Extract the (X, Y) coordinate from the center of the cell holding the provided text.  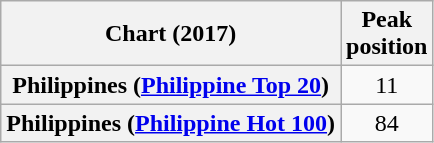
Philippines (Philippine Hot 100) (171, 123)
Chart (2017) (171, 34)
Philippines (Philippine Top 20) (171, 85)
11 (387, 85)
Peak position (387, 34)
84 (387, 123)
